Capture the cell that displays the provided text and extract its (x, y) central coordinate. 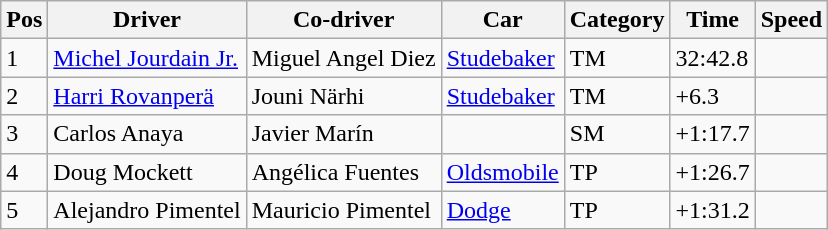
SM (617, 134)
Mauricio Pimentel (344, 210)
Miguel Angel Diez (344, 58)
5 (24, 210)
Co-driver (344, 20)
Category (617, 20)
1 (24, 58)
Pos (24, 20)
Doug Mockett (147, 172)
+1:31.2 (712, 210)
Jouni Närhi (344, 96)
Michel Jourdain Jr. (147, 58)
Harri Rovanperä (147, 96)
Car (502, 20)
32:42.8 (712, 58)
Dodge (502, 210)
2 (24, 96)
Angélica Fuentes (344, 172)
Driver (147, 20)
4 (24, 172)
Carlos Anaya (147, 134)
+1:26.7 (712, 172)
+1:17.7 (712, 134)
Alejandro Pimentel (147, 210)
+6.3 (712, 96)
Time (712, 20)
Speed (791, 20)
Oldsmobile (502, 172)
3 (24, 134)
Javier Marín (344, 134)
